Extract the (x, y) coordinate from the center of the cell holding the provided text.  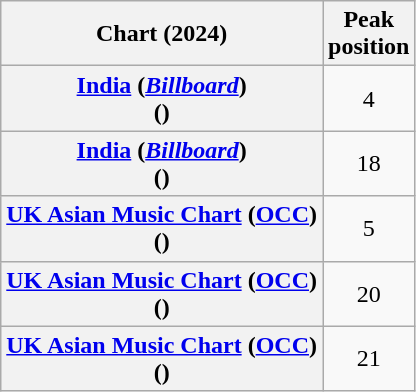
20 (368, 294)
Peakposition (368, 34)
4 (368, 98)
18 (368, 164)
5 (368, 228)
21 (368, 358)
Chart (2024) (162, 34)
